Determine the [x, y] coordinate at the center of the cell enclosing the given text.  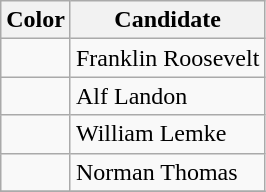
Norman Thomas [167, 172]
Candidate [167, 20]
Alf Landon [167, 96]
Color [36, 20]
Franklin Roosevelt [167, 58]
William Lemke [167, 134]
